Return the (x, y) coordinate for the center point of the cell that contains the specified text.  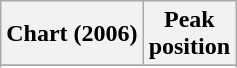
Peakposition (189, 34)
Chart (2006) (72, 34)
